Determine the [x, y] coordinate at the center of the cell enclosing the given text.  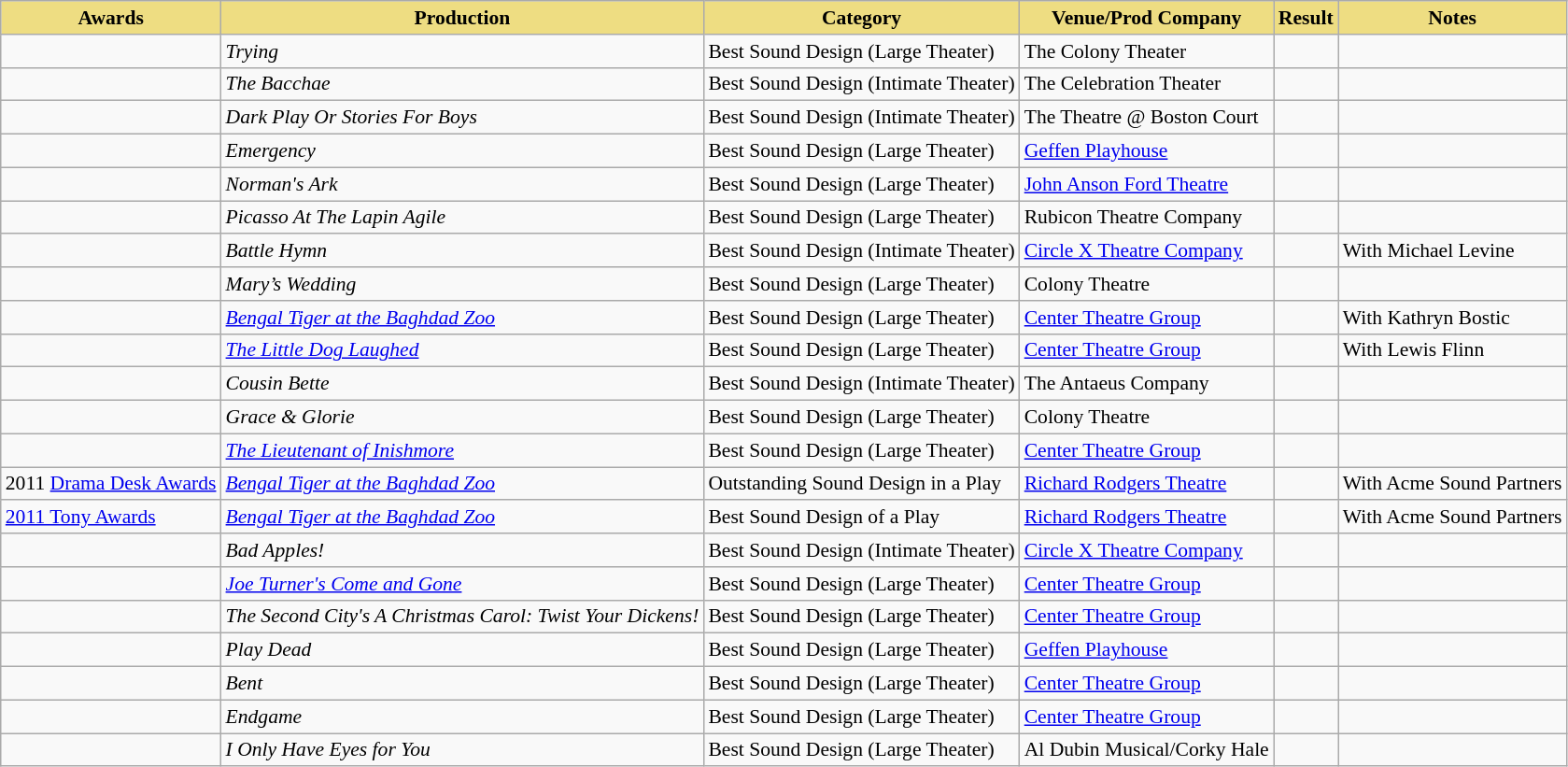
Best Sound Design of a Play [861, 518]
2011 Drama Desk Awards [111, 484]
With Michael Levine [1453, 251]
Norman's Ark [463, 184]
Al Dubin Musical/Corky Hale [1147, 750]
Bent [463, 684]
I Only Have Eyes for You [463, 750]
Dark Play Or Stories For Boys [463, 118]
Production [463, 18]
The Lieutenant of Inishmore [463, 450]
The Colony Theater [1147, 51]
Joe Turner's Come and Gone [463, 584]
John Anson Ford Theatre [1147, 184]
The Theatre @ Boston Court [1147, 118]
Outstanding Sound Design in a Play [861, 484]
Bad Apples! [463, 550]
2011 Tony Awards [111, 518]
The Celebration Theater [1147, 84]
Grace & Glorie [463, 418]
Play Dead [463, 650]
Result [1306, 18]
Notes [1453, 18]
The Bacchae [463, 84]
Endgame [463, 717]
Awards [111, 18]
Emergency [463, 151]
Cousin Bette [463, 384]
With Lewis Flinn [1453, 350]
Category [861, 18]
Venue/Prod Company [1147, 18]
The Little Dog Laughed [463, 350]
Picasso At The Lapin Agile [463, 218]
Rubicon Theatre Company [1147, 218]
The Antaeus Company [1147, 384]
Trying [463, 51]
Battle Hymn [463, 251]
Mary’s Wedding [463, 284]
The Second City's A Christmas Carol: Twist Your Dickens! [463, 617]
With Kathryn Bostic [1453, 318]
